Pinpoint the cell where the given text exists, returning its [X, Y] midpoint coordinate. 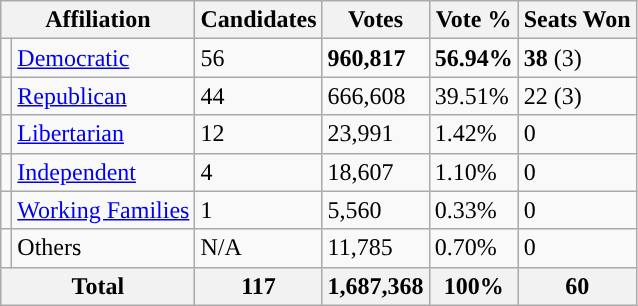
0.70% [474, 248]
22 (3) [577, 96]
666,608 [376, 96]
Working Families [104, 210]
1.42% [474, 134]
12 [258, 134]
23,991 [376, 134]
0.33% [474, 210]
11,785 [376, 248]
Democratic [104, 58]
Seats Won [577, 20]
5,560 [376, 210]
18,607 [376, 172]
Total [98, 286]
Candidates [258, 20]
117 [258, 286]
4 [258, 172]
1,687,368 [376, 286]
960,817 [376, 58]
Vote % [474, 20]
N/A [258, 248]
Votes [376, 20]
38 (3) [577, 58]
Libertarian [104, 134]
Others [104, 248]
100% [474, 286]
60 [577, 286]
1.10% [474, 172]
56 [258, 58]
Independent [104, 172]
39.51% [474, 96]
44 [258, 96]
Affiliation [98, 20]
56.94% [474, 58]
1 [258, 210]
Republican [104, 96]
